Capture the cell that displays the provided text and extract its (X, Y) central coordinate. 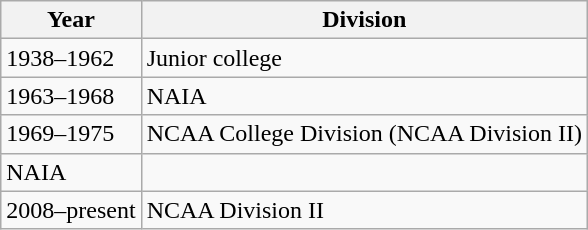
NCAA College Division (NCAA Division II) (364, 134)
Year (71, 20)
NCAA Division II (364, 210)
Division (364, 20)
1963–1968 (71, 96)
1969–1975 (71, 134)
Junior college (364, 58)
2008–present (71, 210)
1938–1962 (71, 58)
